Scan for the cell matching the given text and deliver its (x, y) coordinate at center. 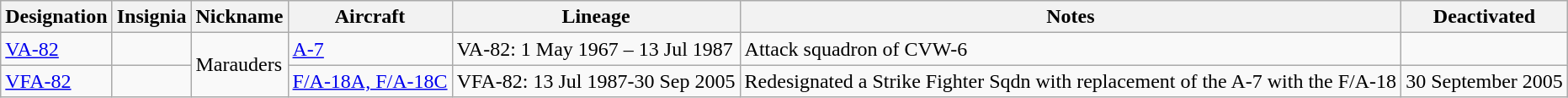
Aircraft (370, 17)
Marauders (239, 65)
Deactivated (1485, 17)
VFA-82 (56, 81)
30 September 2005 (1485, 81)
Notes (1071, 17)
Insignia (151, 17)
F/A-18A, F/A-18C (370, 81)
Nickname (239, 17)
Designation (56, 17)
Lineage (596, 17)
A-7 (370, 49)
Attack squadron of CVW-6 (1071, 49)
VFA-82: 13 Jul 1987-30 Sep 2005 (596, 81)
Redesignated a Strike Fighter Sqdn with replacement of the A-7 with the F/A-18 (1071, 81)
VA-82: 1 May 1967 – 13 Jul 1987 (596, 49)
VA-82 (56, 49)
